Return [X, Y] of the center of cell containing provided text 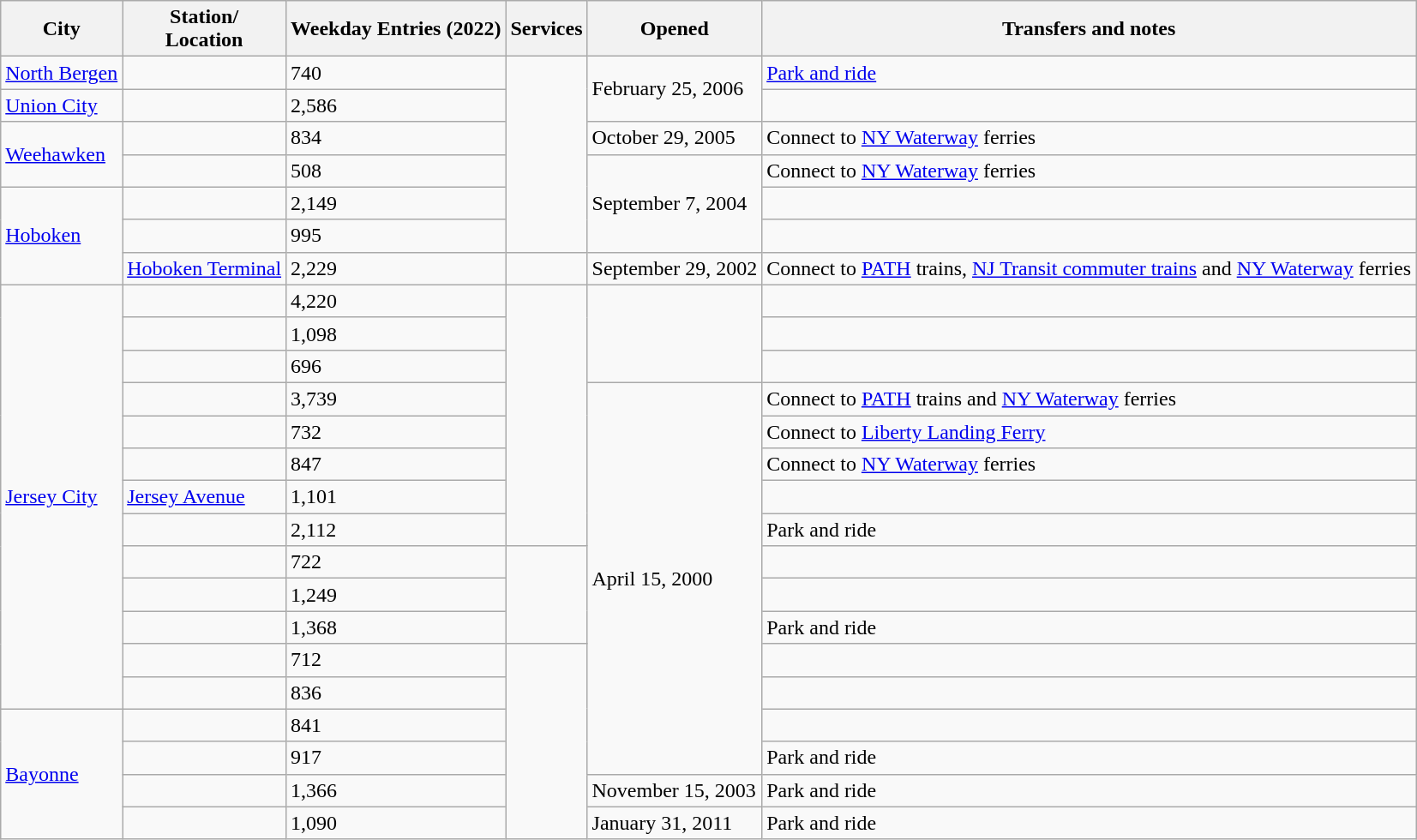
February 25, 2006 [675, 89]
2,229 [396, 268]
November 15, 2003 [675, 790]
2,112 [396, 530]
696 [396, 366]
722 [396, 562]
Connect to PATH trains, NJ Transit commuter trains and NY Waterway ferries [1089, 268]
Opened [675, 29]
Transfers and notes [1089, 29]
712 [396, 660]
Station/Location [204, 29]
October 29, 2005 [675, 138]
847 [396, 465]
1,098 [396, 333]
1,101 [396, 497]
January 31, 2011 [675, 823]
2,586 [396, 105]
3,739 [396, 399]
1,368 [396, 627]
Services [547, 29]
Union City [62, 105]
841 [396, 725]
740 [396, 73]
September 7, 2004 [675, 203]
City [62, 29]
Connect to Liberty Landing Ferry [1089, 431]
2,149 [396, 203]
Hoboken Terminal [204, 268]
1,090 [396, 823]
732 [396, 431]
Hoboken [62, 236]
Jersey Avenue [204, 497]
Jersey City [62, 497]
1,249 [396, 595]
North Bergen [62, 73]
Bayonne [62, 774]
917 [396, 758]
Weehawken [62, 154]
836 [396, 693]
1,366 [396, 790]
April 15, 2000 [675, 578]
September 29, 2002 [675, 268]
4,220 [396, 301]
Weekday Entries (2022) [396, 29]
834 [396, 138]
508 [396, 171]
995 [396, 236]
Connect to PATH trains and NY Waterway ferries [1089, 399]
